Capture the cell that displays the provided text and extract its (x, y) central coordinate. 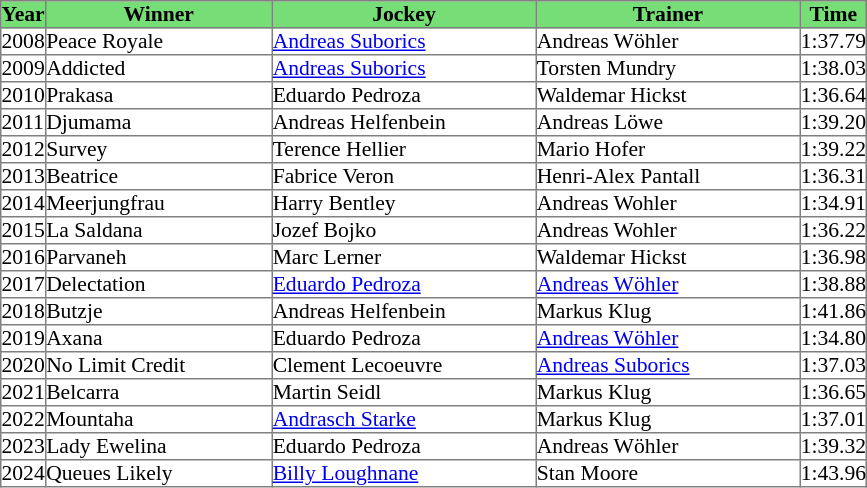
La Saldana (158, 230)
2015 (24, 230)
Martin Seidl (404, 392)
Trainer (668, 14)
2017 (24, 284)
1:41.86 (834, 312)
Peace Royale (158, 42)
1:36.65 (834, 392)
2022 (24, 420)
Stan Moore (668, 474)
2010 (24, 96)
Butzje (158, 312)
Mountaha (158, 420)
1:36.22 (834, 230)
Fabrice Veron (404, 176)
Billy Loughnane (404, 474)
2016 (24, 258)
Delectation (158, 284)
2012 (24, 150)
Lady Ewelina (158, 446)
1:39.22 (834, 150)
Addicted (158, 68)
2020 (24, 366)
Meerjungfrau (158, 204)
Prakasa (158, 96)
1:43.96 (834, 474)
1:36.31 (834, 176)
Harry Bentley (404, 204)
2011 (24, 122)
Jozef Bojko (404, 230)
Clement Lecoeuvre (404, 366)
Time (834, 14)
Axana (158, 338)
1:37.01 (834, 420)
Survey (158, 150)
1:34.91 (834, 204)
Parvaneh (158, 258)
2019 (24, 338)
2009 (24, 68)
1:37.79 (834, 42)
2018 (24, 312)
2024 (24, 474)
1:37.03 (834, 366)
2023 (24, 446)
1:34.80 (834, 338)
Henri-Alex Pantall (668, 176)
Marc Lerner (404, 258)
1:36.98 (834, 258)
No Limit Credit (158, 366)
Mario Hofer (668, 150)
Beatrice (158, 176)
Year (24, 14)
1:39.20 (834, 122)
Terence Hellier (404, 150)
2021 (24, 392)
Queues Likely (158, 474)
Andreas Löwe (668, 122)
2013 (24, 176)
Djumama (158, 122)
1:39.32 (834, 446)
Andrasch Starke (404, 420)
Jockey (404, 14)
1:38.88 (834, 284)
Belcarra (158, 392)
2008 (24, 42)
2014 (24, 204)
Torsten Mundry (668, 68)
1:36.64 (834, 96)
1:38.03 (834, 68)
Winner (158, 14)
